Extract the [X, Y] coordinate from the center of the cell holding the provided text.  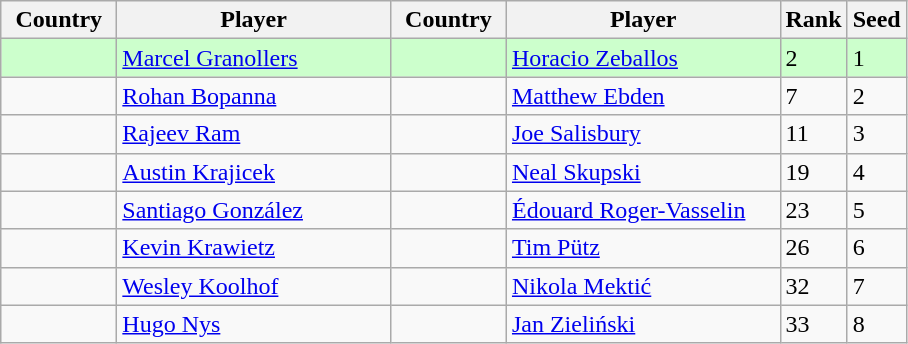
Joe Salisbury [643, 134]
19 [814, 172]
3 [876, 134]
8 [876, 324]
33 [814, 324]
Rajeev Ram [254, 134]
32 [814, 286]
Kevin Krawietz [254, 248]
6 [876, 248]
Horacio Zeballos [643, 58]
Neal Skupski [643, 172]
Rohan Bopanna [254, 96]
5 [876, 210]
Rank [814, 20]
Santiago González [254, 210]
1 [876, 58]
Édouard Roger-Vasselin [643, 210]
Hugo Nys [254, 324]
Seed [876, 20]
11 [814, 134]
26 [814, 248]
4 [876, 172]
Tim Pütz [643, 248]
Nikola Mektić [643, 286]
23 [814, 210]
Matthew Ebden [643, 96]
Marcel Granollers [254, 58]
Austin Krajicek [254, 172]
Wesley Koolhof [254, 286]
Jan Zieliński [643, 324]
